Return the (X, Y) coordinate for the center point of the cell that contains the specified text.  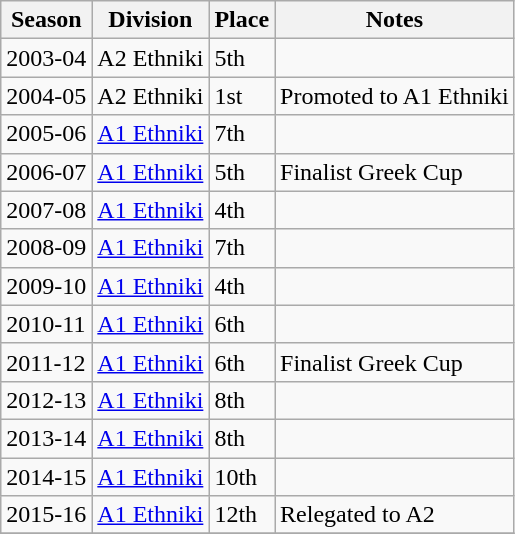
2004-05 (46, 96)
Place (242, 20)
2012-13 (46, 400)
2011-12 (46, 362)
2010-11 (46, 324)
2014-15 (46, 477)
1st (242, 96)
Season (46, 20)
2007-08 (46, 210)
12th (242, 515)
2003-04 (46, 58)
2009-10 (46, 286)
2008-09 (46, 248)
Notes (395, 20)
2015-16 (46, 515)
Promoted to A1 Ethniki (395, 96)
Relegated to A2 (395, 515)
10th (242, 477)
Division (150, 20)
2006-07 (46, 172)
2013-14 (46, 438)
2005-06 (46, 134)
